Provide the (X, Y) coordinate of the cell's center where the given text is located.  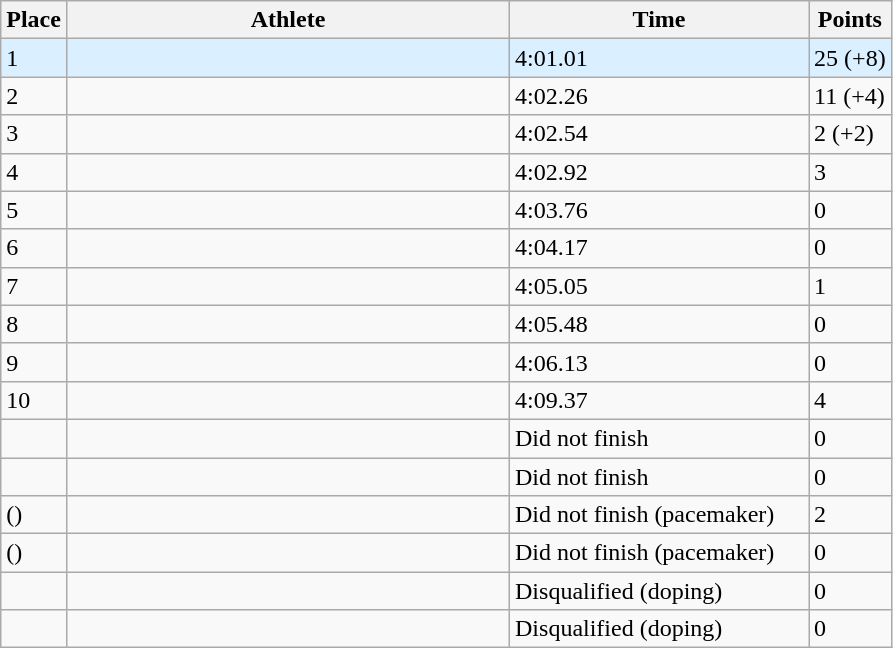
6 (34, 248)
4:05.48 (660, 324)
Points (850, 20)
8 (34, 324)
Place (34, 20)
4:06.13 (660, 362)
Athlete (288, 20)
5 (34, 210)
4:02.92 (660, 172)
2 (+2) (850, 134)
7 (34, 286)
4:05.05 (660, 286)
4:09.37 (660, 400)
Time (660, 20)
11 (+4) (850, 96)
4:02.26 (660, 96)
4:02.54 (660, 134)
25 (+8) (850, 58)
4:01.01 (660, 58)
4:03.76 (660, 210)
10 (34, 400)
4:04.17 (660, 248)
9 (34, 362)
